Output the [X, Y] coordinate of the center of the cell containing the given text.  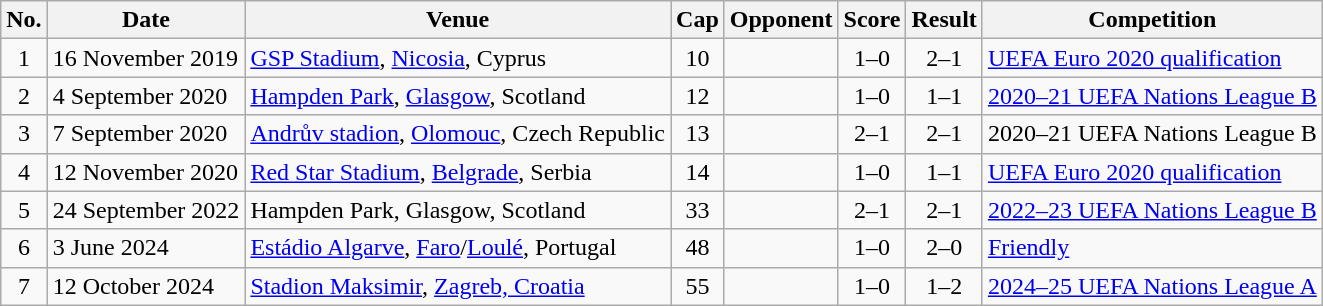
Venue [458, 20]
Date [146, 20]
7 September 2020 [146, 134]
14 [698, 172]
13 [698, 134]
Red Star Stadium, Belgrade, Serbia [458, 172]
Andrův stadion, Olomouc, Czech Republic [458, 134]
Estádio Algarve, Faro/Loulé, Portugal [458, 248]
Score [872, 20]
GSP Stadium, Nicosia, Cyprus [458, 58]
Friendly [1152, 248]
12 [698, 96]
6 [24, 248]
No. [24, 20]
3 June 2024 [146, 248]
12 November 2020 [146, 172]
Stadion Maksimir, Zagreb, Croatia [458, 286]
33 [698, 210]
2022–23 UEFA Nations League B [1152, 210]
48 [698, 248]
Cap [698, 20]
4 [24, 172]
4 September 2020 [146, 96]
5 [24, 210]
Opponent [781, 20]
12 October 2024 [146, 286]
Competition [1152, 20]
3 [24, 134]
Result [944, 20]
55 [698, 286]
1 [24, 58]
16 November 2019 [146, 58]
7 [24, 286]
2024–25 UEFA Nations League A [1152, 286]
24 September 2022 [146, 210]
2 [24, 96]
10 [698, 58]
2–0 [944, 248]
1–2 [944, 286]
